Determine the (x, y) coordinate at the center of the cell enclosing the given text.  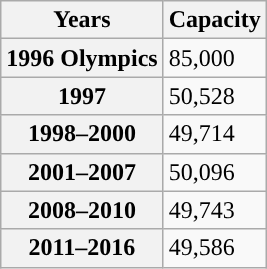
50,096 (214, 172)
Years (82, 20)
1996 Olympics (82, 58)
2008–2010 (82, 210)
Capacity (214, 20)
49,586 (214, 248)
2001–2007 (82, 172)
85,000 (214, 58)
2011–2016 (82, 248)
49,743 (214, 210)
50,528 (214, 96)
49,714 (214, 134)
1998–2000 (82, 134)
1997 (82, 96)
